Find where the given text appears and provide that cell's center as (x, y) coordinate. 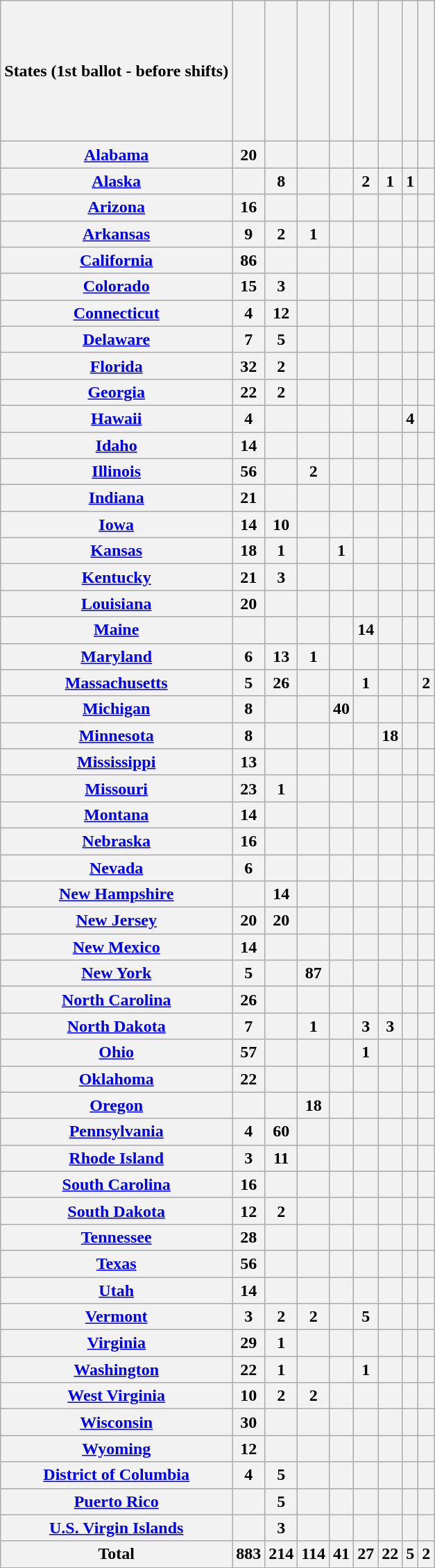
North Dakota (117, 1026)
South Carolina (117, 1184)
Puerto Rico (117, 1501)
Massachusetts (117, 683)
Nebraska (117, 841)
Missouri (117, 788)
9 (248, 234)
U.S. Virgin Islands (117, 1528)
Iowa (117, 525)
States (1st ballot - before shifts) (117, 71)
Arizona (117, 207)
New York (117, 973)
41 (341, 1554)
Oregon (117, 1105)
883 (248, 1554)
New Mexico (117, 947)
Hawaii (117, 418)
Virginia (117, 1343)
57 (248, 1053)
Arkansas (117, 234)
Utah (117, 1290)
Minnesota (117, 735)
Wyoming (117, 1449)
87 (314, 973)
Indiana (117, 498)
Texas (117, 1263)
West Virginia (117, 1396)
California (117, 260)
South Dakota (117, 1211)
Vermont (117, 1317)
Total (117, 1554)
15 (248, 287)
Colorado (117, 287)
114 (314, 1554)
30 (248, 1422)
Louisiana (117, 604)
Alaska (117, 181)
Connecticut (117, 313)
Mississippi (117, 762)
Kansas (117, 551)
Wisconsin (117, 1422)
Idaho (117, 445)
32 (248, 366)
27 (366, 1554)
Ohio (117, 1053)
28 (248, 1237)
Delaware (117, 339)
Georgia (117, 392)
Oklahoma (117, 1079)
Rhode Island (117, 1158)
Alabama (117, 155)
11 (282, 1158)
Maine (117, 630)
60 (282, 1132)
23 (248, 788)
Maryland (117, 656)
New Jersey (117, 921)
29 (248, 1343)
Florida (117, 366)
Tennessee (117, 1237)
Michigan (117, 709)
214 (282, 1554)
Kentucky (117, 577)
Nevada (117, 868)
New Hampshire (117, 894)
40 (341, 709)
Montana (117, 815)
District of Columbia (117, 1475)
86 (248, 260)
Pennsylvania (117, 1132)
Illinois (117, 472)
Washington (117, 1370)
North Carolina (117, 1000)
